Determine the [x, y] coordinate at the center of the cell enclosing the given text.  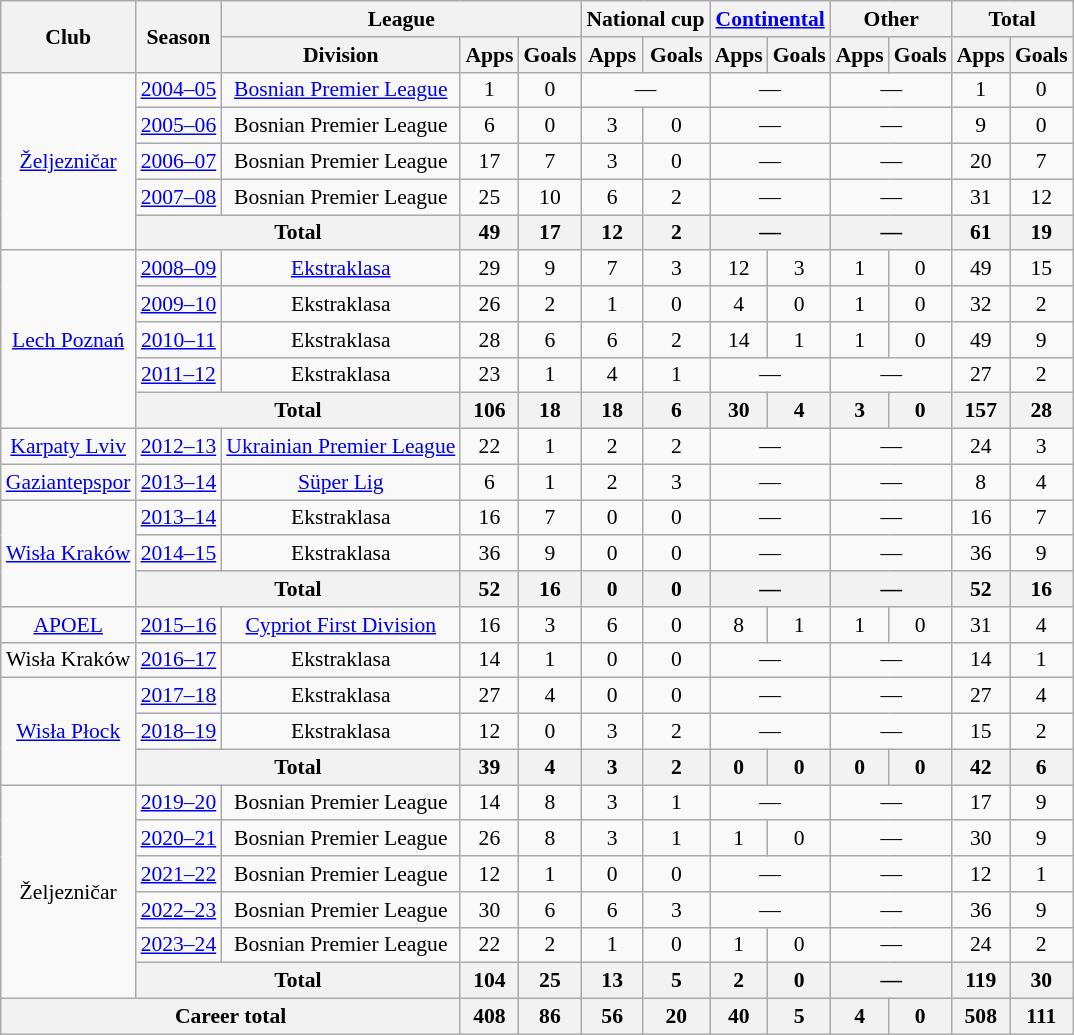
2021–22 [179, 874]
Süper Lig [340, 482]
39 [489, 767]
2019–20 [179, 803]
2008–09 [179, 269]
2004–05 [179, 90]
Wisła Płock [68, 732]
2010–11 [179, 340]
Karpaty Lviv [68, 447]
2020–21 [179, 839]
86 [550, 1017]
APOEL [68, 625]
32 [981, 304]
Continental [770, 19]
106 [489, 411]
119 [981, 981]
29 [489, 269]
Club [68, 36]
Career total [231, 1017]
61 [981, 233]
157 [981, 411]
111 [1042, 1017]
2014–15 [179, 554]
Season [179, 36]
2017–18 [179, 696]
2023–24 [179, 945]
104 [489, 981]
Cypriot First Division [340, 625]
Division [340, 55]
13 [612, 981]
23 [489, 375]
National cup [645, 19]
Lech Poznań [68, 340]
Gaziantepspor [68, 482]
2022–23 [179, 910]
408 [489, 1017]
Ukrainian Premier League [340, 447]
2012–13 [179, 447]
2005–06 [179, 126]
2011–12 [179, 375]
2009–10 [179, 304]
League [401, 19]
2016–17 [179, 660]
2015–16 [179, 625]
42 [981, 767]
19 [1042, 233]
508 [981, 1017]
10 [550, 197]
56 [612, 1017]
40 [739, 1017]
2018–19 [179, 732]
Other [892, 19]
2006–07 [179, 162]
2007–08 [179, 197]
